Provide the (x, y) coordinate of the cell's center where the given text is located.  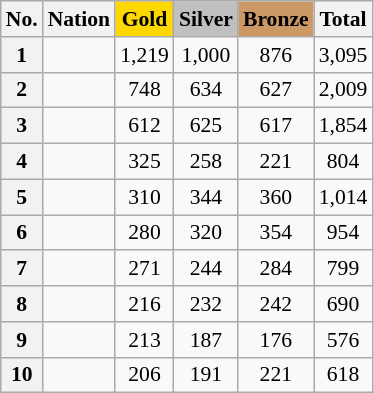
191 (206, 375)
258 (206, 162)
799 (344, 269)
4 (22, 162)
216 (144, 304)
625 (206, 126)
Nation (79, 19)
Bronze (276, 19)
320 (206, 233)
206 (144, 375)
1,000 (206, 55)
876 (276, 55)
Silver (206, 19)
617 (276, 126)
9 (22, 340)
7 (22, 269)
271 (144, 269)
618 (344, 375)
1 (22, 55)
Gold (144, 19)
176 (276, 340)
2,009 (344, 90)
6 (22, 233)
1,219 (144, 55)
242 (276, 304)
1,854 (344, 126)
804 (344, 162)
Total (344, 19)
187 (206, 340)
634 (206, 90)
954 (344, 233)
748 (144, 90)
3 (22, 126)
325 (144, 162)
2 (22, 90)
310 (144, 197)
8 (22, 304)
1,014 (344, 197)
354 (276, 233)
5 (22, 197)
213 (144, 340)
280 (144, 233)
284 (276, 269)
360 (276, 197)
627 (276, 90)
232 (206, 304)
344 (206, 197)
No. (22, 19)
690 (344, 304)
3,095 (344, 55)
10 (22, 375)
576 (344, 340)
244 (206, 269)
612 (144, 126)
